Return (x, y) of the center of cell containing provided text 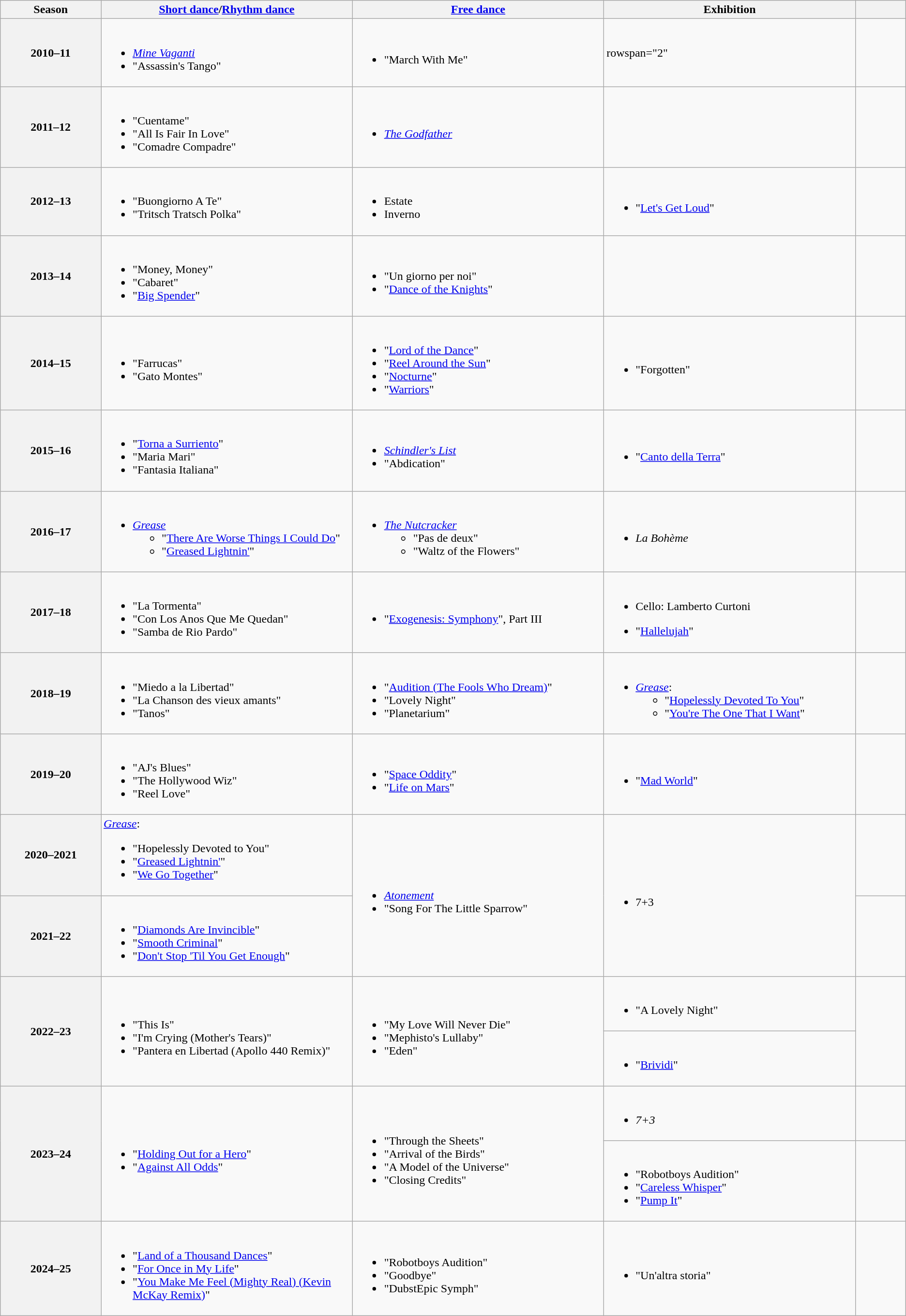
2024–25 (51, 1269)
"Brividi" (730, 1058)
Grease:"Hopelessly Devoted To You""You're The One That I Want" (730, 693)
"Let's Get Loud" (730, 201)
"This Is" "I'm Crying (Mother's Tears)" "Pantera en Libertad (Apollo 440 Remix)" (227, 1031)
"Diamonds Are Invincible" "Smooth Criminal" "Don't Stop 'Til You Get Enough" (227, 936)
"My Love Will Never Die""Mephisto's Lullaby""Eden" (478, 1031)
2018–19 (51, 693)
2015–16 (51, 450)
2022–23 (51, 1031)
2010–11 (51, 53)
2023–24 (51, 1154)
2020–2021 (51, 855)
"Robotboys Audition""Goodbye""DubstEpic Symph" (478, 1269)
"Cuentame" "All Is Fair In Love" "Comadre Compadre" (227, 127)
"Robotboys Audition""Careless Whisper""Pump It" (730, 1181)
"Money, Money" "Cabaret" "Big Spender" (227, 276)
Free dance (478, 10)
La Bohème (730, 532)
EstateInverno (478, 201)
"March With Me" (478, 53)
Schindler's List"Abdication" (478, 450)
"Space Oddity""Life on Mars" (478, 774)
The Godfather (478, 127)
"Audition (The Fools Who Dream)""Lovely Night""Planetarium" (478, 693)
Atonement"Song For The Little Sparrow" (478, 895)
Grease "There Are Worse Things I Could Do" "Greased Lightnin'" (227, 532)
2017–18 (51, 612)
2014–15 (51, 363)
Short dance/Rhythm dance (227, 10)
"Buongiorno A Te" "Tritsch Tratsch Polka" (227, 201)
"Miedo a la Libertad" "La Chanson des vieux amants" "Tanos" (227, 693)
"La Tormenta" "Con Los Anos Que Me Quedan" "Samba de Rio Pardo" (227, 612)
"Land of a Thousand Dances" "For Once in My Life" "You Make Me Feel (Mighty Real) (Kevin McKay Remix)" (227, 1269)
"Lord of the Dance""Reel Around the Sun""Nocturne""Warriors" (478, 363)
Mine Vaganti"Assassin's Tango" (227, 53)
2011–12 (51, 127)
"AJ's Blues" "The Hollywood Wiz" "Reel Love" (227, 774)
rowspan="2" (730, 53)
"Through the Sheets""Arrival of the Birds""A Model of the Universe""Closing Credits" (478, 1154)
"Canto della Terra" (730, 450)
"A Lovely Night" (730, 1004)
2016–17 (51, 532)
"Holding Out for a Hero""Against All Odds" (227, 1154)
"Forgotten" (730, 363)
"Farrucas" "Gato Montes" (227, 363)
The Nutcracker"Pas de deux""Waltz of the Flowers" (478, 532)
2019–20 (51, 774)
Grease: "Hopelessly Devoted to You" "Greased Lightnin'" "We Go Together" (227, 855)
"Mad World" (730, 774)
Exhibition (730, 10)
"Exogenesis: Symphony", Part III (478, 612)
"Un giorno per noi""Dance of the Knights" (478, 276)
2012–13 (51, 201)
"Un'altra storia" (730, 1269)
2021–22 (51, 936)
Season (51, 10)
2013–14 (51, 276)
Cello: Lamberto Curtoni"Hallelujah" (730, 612)
"Torna a Surriento" "Maria Mari""Fantasia Italiana" (227, 450)
